Output the [x, y] coordinate of the center of the cell containing the given text.  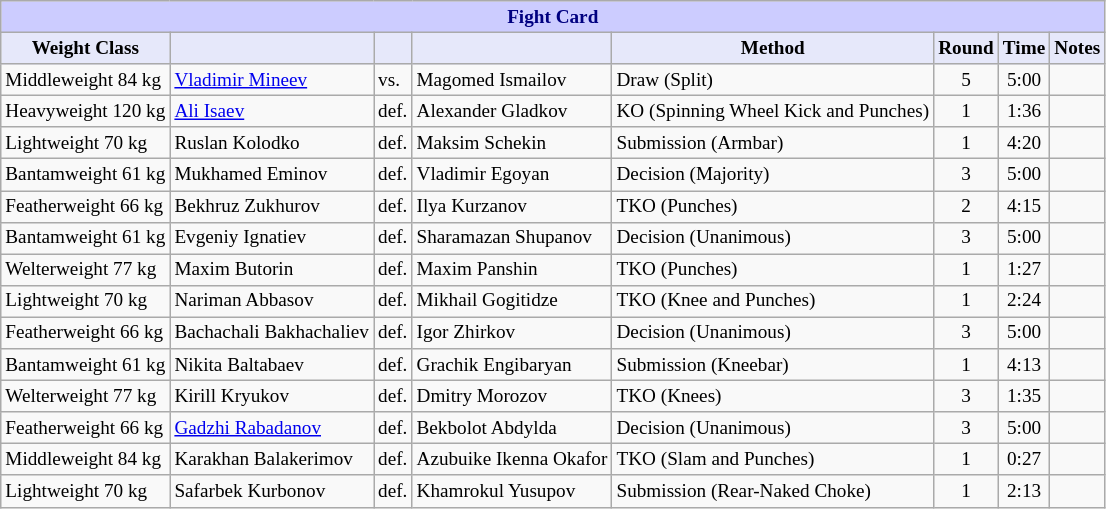
Submission (Armbar) [773, 143]
Kirill Kryukov [272, 396]
Method [773, 48]
5 [966, 80]
Maksim Schekin [512, 143]
Maxim Panshin [512, 270]
1:35 [1024, 396]
Bekbolot Abdylda [512, 428]
4:20 [1024, 143]
TKO (Knee and Punches) [773, 301]
TKO (Slam and Punches) [773, 460]
Khamrokul Yusupov [512, 491]
Submission (Kneebar) [773, 365]
Dmitry Morozov [512, 396]
Draw (Split) [773, 80]
Ilya Kurzanov [512, 206]
Safarbek Kurbonov [272, 491]
Igor Zhirkov [512, 333]
0:27 [1024, 460]
2:24 [1024, 301]
Round [966, 48]
Karakhan Balakerimov [272, 460]
Bachachali Bakhachaliev [272, 333]
Mukhamed Eminov [272, 175]
vs. [393, 80]
Decision (Majority) [773, 175]
Vladimir Mineev [272, 80]
Nikita Baltabaev [272, 365]
Nariman Abbasov [272, 301]
Fight Card [553, 17]
1:27 [1024, 270]
Ruslan Kolodko [272, 143]
KO (Spinning Wheel Kick and Punches) [773, 111]
Weight Class [86, 48]
Notes [1078, 48]
Ali Isaev [272, 111]
1:36 [1024, 111]
Submission (Rear-Naked Choke) [773, 491]
2:13 [1024, 491]
Evgeniy Ignatiev [272, 238]
Alexander Gladkov [512, 111]
4:15 [1024, 206]
Azubuike Ikenna Okafor [512, 460]
TKO (Knees) [773, 396]
Mikhail Gogitidze [512, 301]
Time [1024, 48]
2 [966, 206]
Maxim Butorin [272, 270]
Bekhruz Zukhurov [272, 206]
Sharamazan Shupanov [512, 238]
Vladimir Egoyan [512, 175]
Grachik Engibaryan [512, 365]
4:13 [1024, 365]
Heavyweight 120 kg [86, 111]
Magomed Ismailov [512, 80]
Gadzhi Rabadanov [272, 428]
